Determine the (X, Y) coordinate at the center of the cell enclosing the given text.  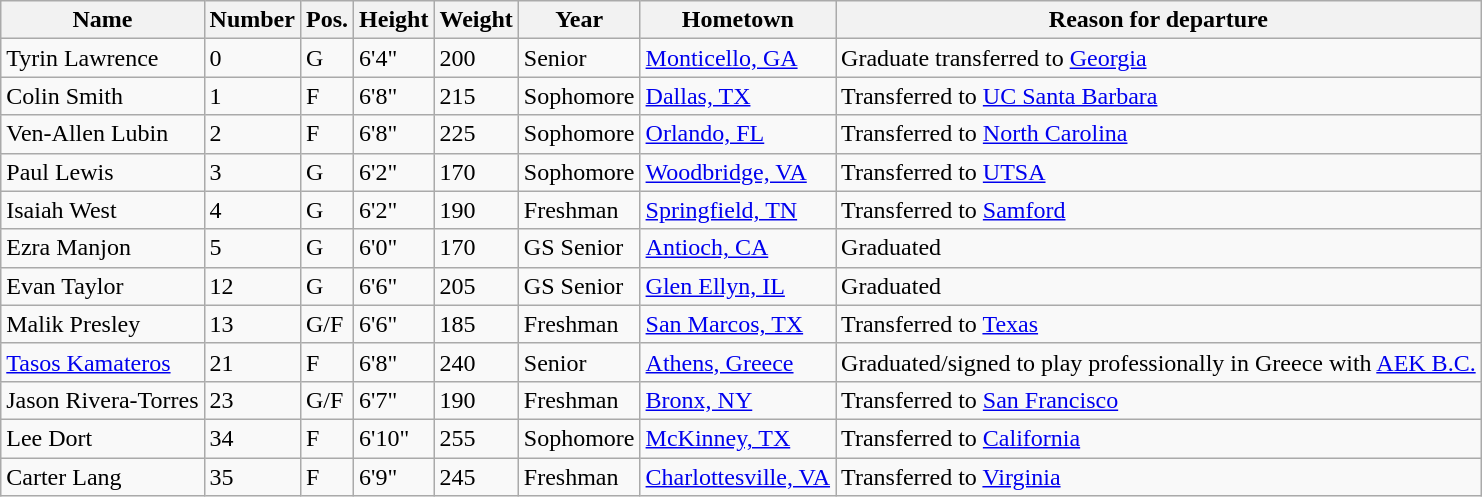
225 (476, 134)
240 (476, 362)
Charlottesville, VA (738, 477)
6'4" (394, 58)
Athens, Greece (738, 362)
Monticello, GA (738, 58)
Antioch, CA (738, 248)
245 (476, 477)
Transferred to California (1159, 438)
Transferred to Virginia (1159, 477)
6'7" (394, 400)
Tyrin Lawrence (102, 58)
6'9" (394, 477)
Graduated/signed to play professionally in Greece with AEK B.C. (1159, 362)
6'0" (394, 248)
McKinney, TX (738, 438)
Reason for departure (1159, 20)
12 (252, 286)
3 (252, 172)
21 (252, 362)
Transferred to Texas (1159, 324)
Number (252, 20)
5 (252, 248)
Ezra Manjon (102, 248)
Transferred to UC Santa Barbara (1159, 96)
2 (252, 134)
Jason Rivera-Torres (102, 400)
Weight (476, 20)
0 (252, 58)
Tasos Kamateros (102, 362)
Height (394, 20)
255 (476, 438)
Year (579, 20)
Hometown (738, 20)
Transferred to North Carolina (1159, 134)
4 (252, 210)
Ven-Allen Lubin (102, 134)
34 (252, 438)
Paul Lewis (102, 172)
23 (252, 400)
6'10" (394, 438)
Carter Lang (102, 477)
35 (252, 477)
Pos. (326, 20)
Isaiah West (102, 210)
1 (252, 96)
Transferred to San Francisco (1159, 400)
Glen Ellyn, IL (738, 286)
Bronx, NY (738, 400)
Lee Dort (102, 438)
205 (476, 286)
Orlando, FL (738, 134)
215 (476, 96)
Springfield, TN (738, 210)
Transferred to UTSA (1159, 172)
200 (476, 58)
Name (102, 20)
San Marcos, TX (738, 324)
Colin Smith (102, 96)
Malik Presley (102, 324)
Woodbridge, VA (738, 172)
Dallas, TX (738, 96)
Graduate transferred to Georgia (1159, 58)
13 (252, 324)
185 (476, 324)
Evan Taylor (102, 286)
Transferred to Samford (1159, 210)
